Find where the given text appears and provide that cell's center as (x, y) coordinate. 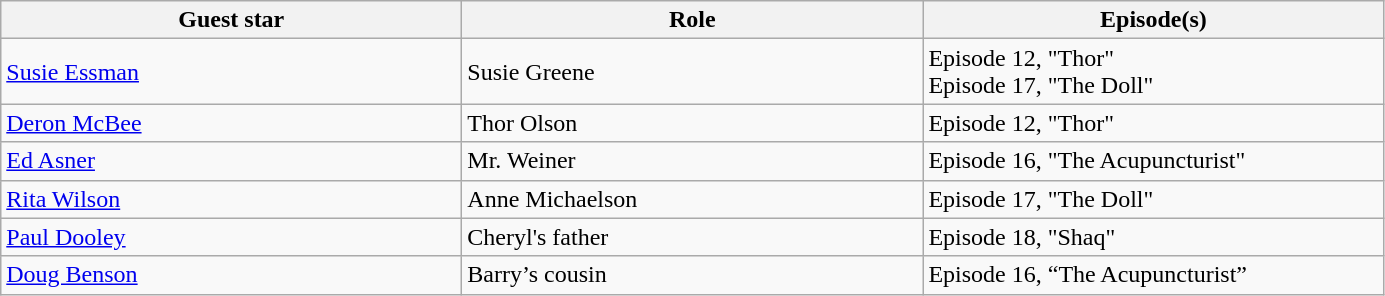
Episode(s) (1154, 20)
Episode 16, “The Acupuncturist” (1154, 275)
Deron McBee (232, 123)
Episode 17, "The Doll" (1154, 199)
Mr. Weiner (692, 161)
Role (692, 20)
Episode 18, "Shaq" (1154, 237)
Episode 12, "Thor"Episode 17, "The Doll" (1154, 72)
Paul Dooley (232, 237)
Thor Olson (692, 123)
Susie Essman (232, 72)
Rita Wilson (232, 199)
Susie Greene (692, 72)
Doug Benson (232, 275)
Anne Michaelson (692, 199)
Guest star (232, 20)
Cheryl's father (692, 237)
Ed Asner (232, 161)
Episode 16, "The Acupuncturist" (1154, 161)
Barry’s cousin (692, 275)
Episode 12, "Thor" (1154, 123)
